Return the [X, Y] coordinate for the center point of the cell that contains the specified text.  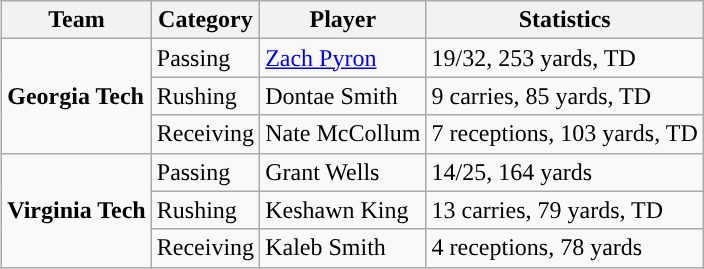
Category [205, 20]
Keshawn King [343, 210]
19/32, 253 yards, TD [564, 58]
7 receptions, 103 yards, TD [564, 134]
Kaleb Smith [343, 248]
13 carries, 79 yards, TD [564, 210]
Dontae Smith [343, 96]
Virginia Tech [77, 210]
Team [77, 20]
Georgia Tech [77, 96]
Nate McCollum [343, 134]
Statistics [564, 20]
Grant Wells [343, 172]
Player [343, 20]
Zach Pyron [343, 58]
9 carries, 85 yards, TD [564, 96]
4 receptions, 78 yards [564, 248]
14/25, 164 yards [564, 172]
